Scan for the cell matching the given text and deliver its [x, y] coordinate at center. 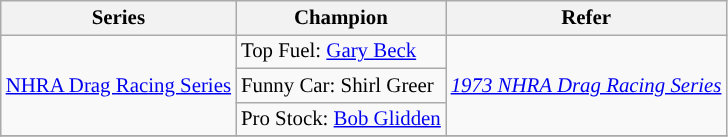
Series [118, 18]
Pro Stock: Bob Glidden [341, 119]
Top Fuel: Gary Beck [341, 51]
Champion [341, 18]
1973 NHRA Drag Racing Series [586, 85]
Refer [586, 18]
NHRA Drag Racing Series [118, 85]
Funny Car: Shirl Greer [341, 85]
